Determine the (X, Y) coordinate at the center of the cell enclosing the given text.  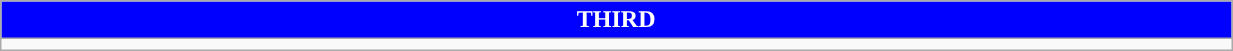
THIRD (616, 20)
